Locate the cell with the specified text and output its [x, y] center coordinate. 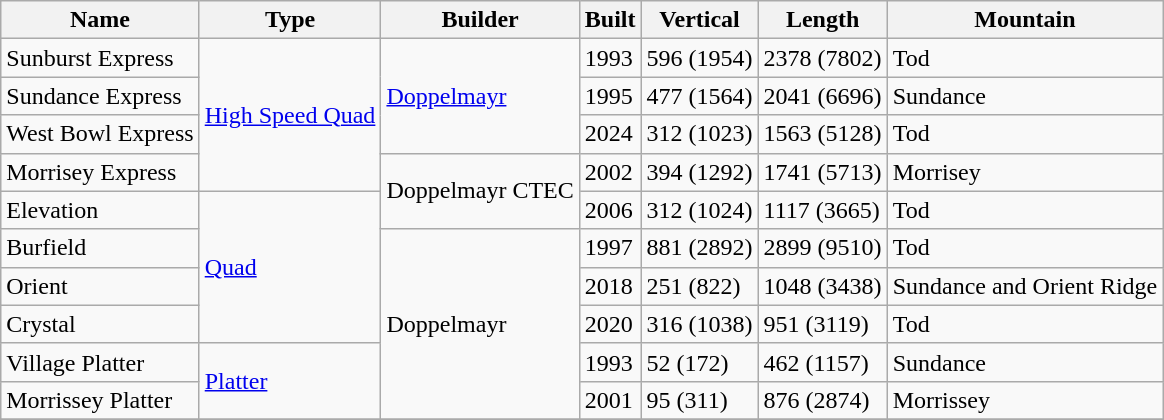
1048 (3438) [822, 286]
477 (1564) [700, 96]
Type [290, 20]
1995 [610, 96]
2002 [610, 172]
2899 (9510) [822, 248]
Sundance Express [100, 96]
951 (3119) [822, 324]
2001 [610, 400]
876 (2874) [822, 400]
Village Platter [100, 362]
2018 [610, 286]
Morrisey [1025, 172]
Orient [100, 286]
Length [822, 20]
Crystal [100, 324]
Builder [480, 20]
2020 [610, 324]
Sundance and Orient Ridge [1025, 286]
312 (1024) [700, 210]
Elevation [100, 210]
High Speed Quad [290, 115]
1117 (3665) [822, 210]
1563 (5128) [822, 134]
Quad [290, 267]
251 (822) [700, 286]
881 (2892) [700, 248]
2378 (7802) [822, 58]
462 (1157) [822, 362]
West Bowl Express [100, 134]
Sunburst Express [100, 58]
Platter [290, 381]
Name [100, 20]
52 (172) [700, 362]
Mountain [1025, 20]
1997 [610, 248]
Morrisey Express [100, 172]
Doppelmayr CTEC [480, 191]
312 (1023) [700, 134]
2041 (6696) [822, 96]
316 (1038) [700, 324]
95 (311) [700, 400]
Morrissey [1025, 400]
Morrissey Platter [100, 400]
2006 [610, 210]
1741 (5713) [822, 172]
Built [610, 20]
596 (1954) [700, 58]
Burfield [100, 248]
394 (1292) [700, 172]
Vertical [700, 20]
2024 [610, 134]
